From the cell containing the given text, extract its center point as [X, Y] coordinate. 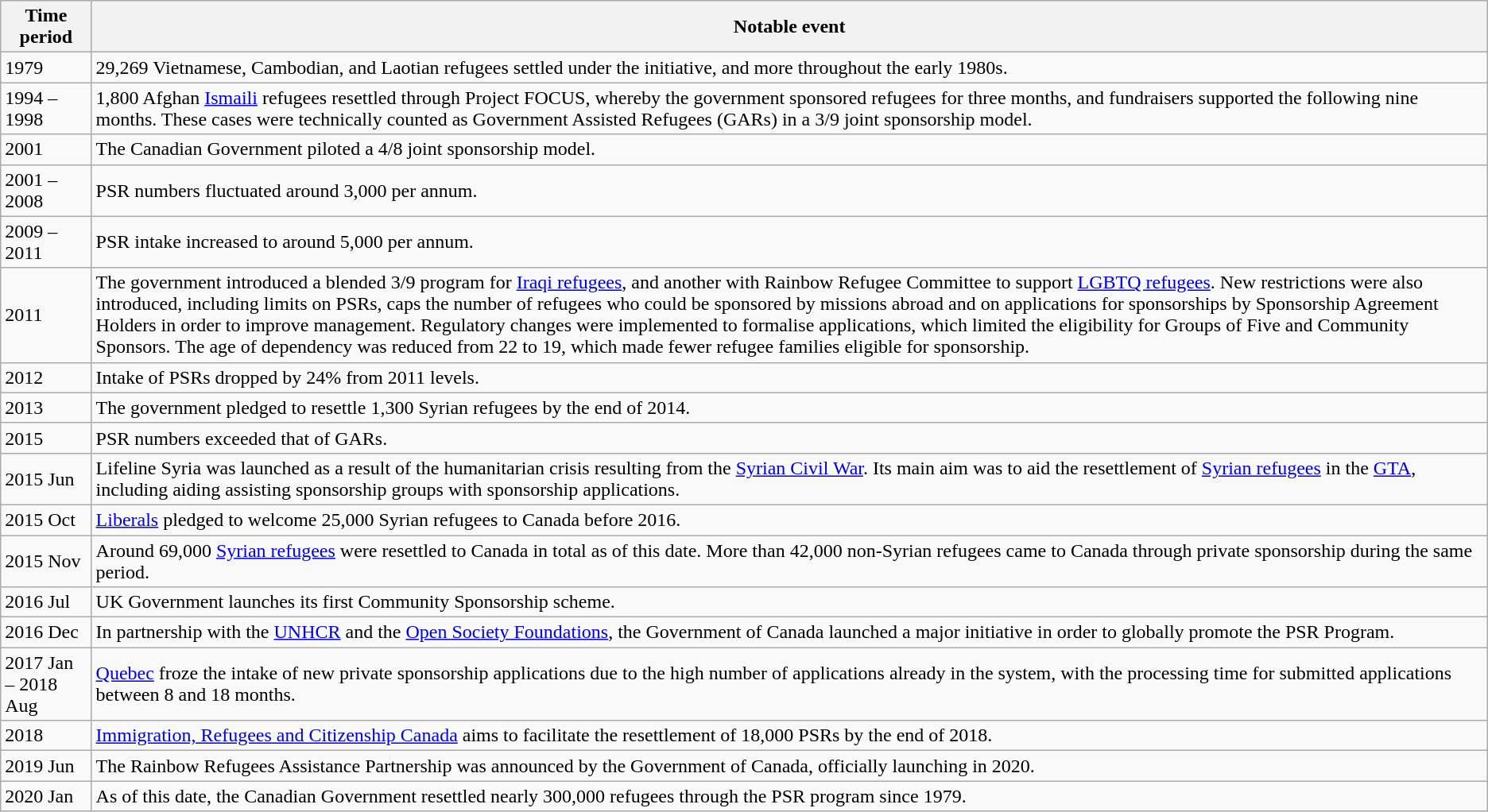
The government pledged to resettle 1,300 Syrian refugees by the end of 2014. [789, 408]
2015 [46, 438]
Immigration, Refugees and Citizenship Canada aims to facilitate the resettlement of 18,000 PSRs by the end of 2018. [789, 736]
Time period [46, 27]
2020 Jan [46, 796]
PSR numbers fluctuated around 3,000 per annum. [789, 191]
29,269 Vietnamese, Cambodian, and Laotian refugees settled under the initiative, and more throughout the early 1980s. [789, 68]
2001 [46, 149]
Liberals pledged to welcome 25,000 Syrian refugees to Canada before 2016. [789, 520]
2013 [46, 408]
2001 – 2008 [46, 191]
Intake of PSRs dropped by 24% from 2011 levels. [789, 377]
2015 Nov [46, 561]
2012 [46, 377]
Notable event [789, 27]
1979 [46, 68]
PSR intake increased to around 5,000 per annum. [789, 242]
2015 Jun [46, 478]
2016 Dec [46, 632]
2016 Jul [46, 602]
The Rainbow Refugees Assistance Partnership was announced by the Government of Canada, officially launching in 2020. [789, 766]
The Canadian Government piloted a 4/8 joint sponsorship model. [789, 149]
2018 [46, 736]
2011 [46, 315]
1994 – 1998 [46, 108]
UK Government launches its first Community Sponsorship scheme. [789, 602]
2009 – 2011 [46, 242]
2017 Jan – 2018 Aug [46, 684]
2015 Oct [46, 520]
As of this date, the Canadian Government resettled nearly 300,000 refugees through the PSR program since 1979. [789, 796]
2019 Jun [46, 766]
PSR numbers exceeded that of GARs. [789, 438]
